Determine the (x, y) coordinate at the center of the cell enclosing the given text.  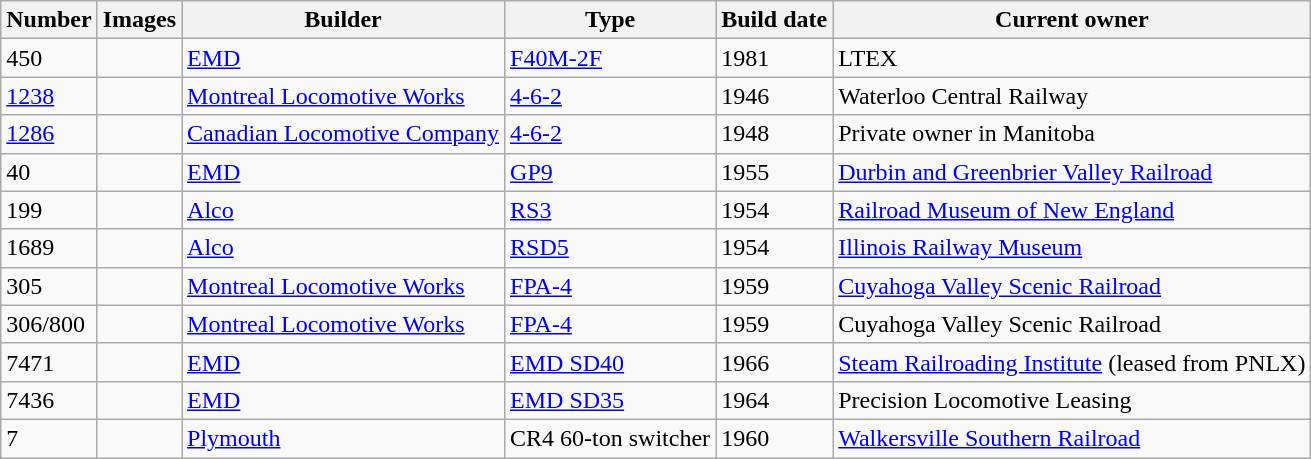
EMD SD35 (610, 400)
Precision Locomotive Leasing (1072, 400)
RSD5 (610, 248)
Plymouth (344, 438)
7436 (49, 400)
1964 (774, 400)
1981 (774, 58)
1960 (774, 438)
Private owner in Manitoba (1072, 134)
CR4 60-ton switcher (610, 438)
EMD SD40 (610, 362)
Canadian Locomotive Company (344, 134)
305 (49, 286)
Illinois Railway Museum (1072, 248)
1689 (49, 248)
GP9 (610, 172)
RS3 (610, 210)
Type (610, 20)
Waterloo Central Railway (1072, 96)
199 (49, 210)
Walkersville Southern Railroad (1072, 438)
1966 (774, 362)
1955 (774, 172)
Durbin and Greenbrier Valley Railroad (1072, 172)
Railroad Museum of New England (1072, 210)
1286 (49, 134)
Build date (774, 20)
450 (49, 58)
1238 (49, 96)
LTEX (1072, 58)
Builder (344, 20)
40 (49, 172)
F40M-2F (610, 58)
1948 (774, 134)
Number (49, 20)
Images (139, 20)
7471 (49, 362)
306/800 (49, 324)
Current owner (1072, 20)
Steam Railroading Institute (leased from PNLX) (1072, 362)
7 (49, 438)
1946 (774, 96)
